Return (x, y) of the center of cell containing provided text 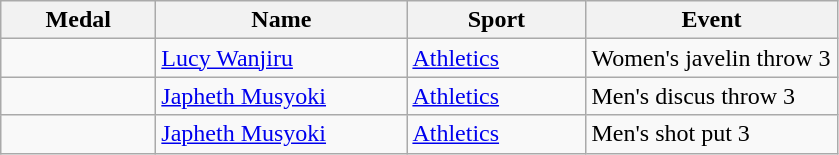
Medal (78, 20)
Sport (496, 20)
Lucy Wanjiru (282, 58)
Name (282, 20)
Women's javelin throw 3 (712, 58)
Men's discus throw 3 (712, 96)
Men's shot put 3 (712, 134)
Event (712, 20)
